Find where the given text appears and provide that cell's center as [X, Y] coordinate. 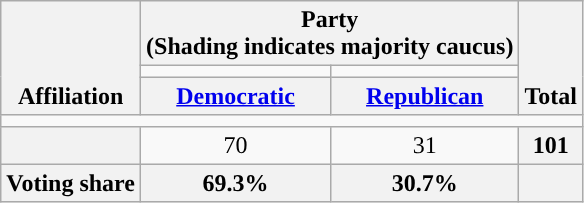
Affiliation [71, 58]
31 [425, 145]
Republican [425, 96]
Voting share [71, 183]
69.3% [236, 183]
101 [551, 145]
30.7% [425, 183]
Total [551, 58]
Democratic [236, 96]
70 [236, 145]
Party (Shading indicates majority caucus) [330, 34]
